Provide the [X, Y] coordinate of the cell's center where the given text is located.  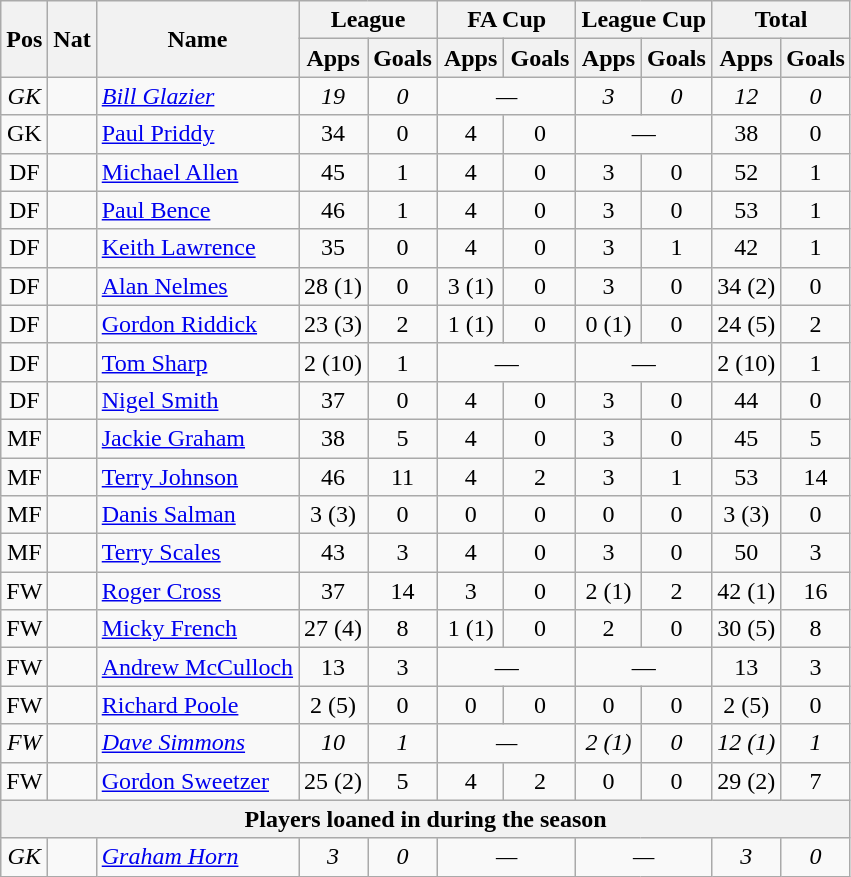
16 [816, 591]
League Cup [644, 20]
Paul Bence [197, 210]
42 [746, 248]
Name [197, 39]
19 [334, 96]
Andrew McCulloch [197, 667]
Total [782, 20]
0 (1) [608, 324]
Players loaned in during the season [426, 819]
24 (5) [746, 324]
Gordon Riddick [197, 324]
7 [816, 781]
29 (2) [746, 781]
Jackie Graham [197, 438]
Graham Horn [197, 857]
27 (4) [334, 629]
Dave Simmons [197, 743]
42 (1) [746, 591]
11 [403, 477]
Danis Salman [197, 515]
43 [334, 553]
Gordon Sweetzer [197, 781]
28 (1) [334, 286]
Terry Johnson [197, 477]
12 (1) [746, 743]
50 [746, 553]
Paul Priddy [197, 134]
3 (1) [470, 286]
34 [334, 134]
Michael Allen [197, 172]
52 [746, 172]
FA Cup [506, 20]
30 (5) [746, 629]
25 (2) [334, 781]
Pos [24, 39]
Nat [72, 39]
Roger Cross [197, 591]
Tom Sharp [197, 362]
Nigel Smith [197, 400]
44 [746, 400]
League [368, 20]
35 [334, 248]
12 [746, 96]
Richard Poole [197, 705]
Bill Glazier [197, 96]
Alan Nelmes [197, 286]
34 (2) [746, 286]
Micky French [197, 629]
Terry Scales [197, 553]
23 (3) [334, 324]
10 [334, 743]
Keith Lawrence [197, 248]
